From the cell containing the given text, extract its center point as (X, Y) coordinate. 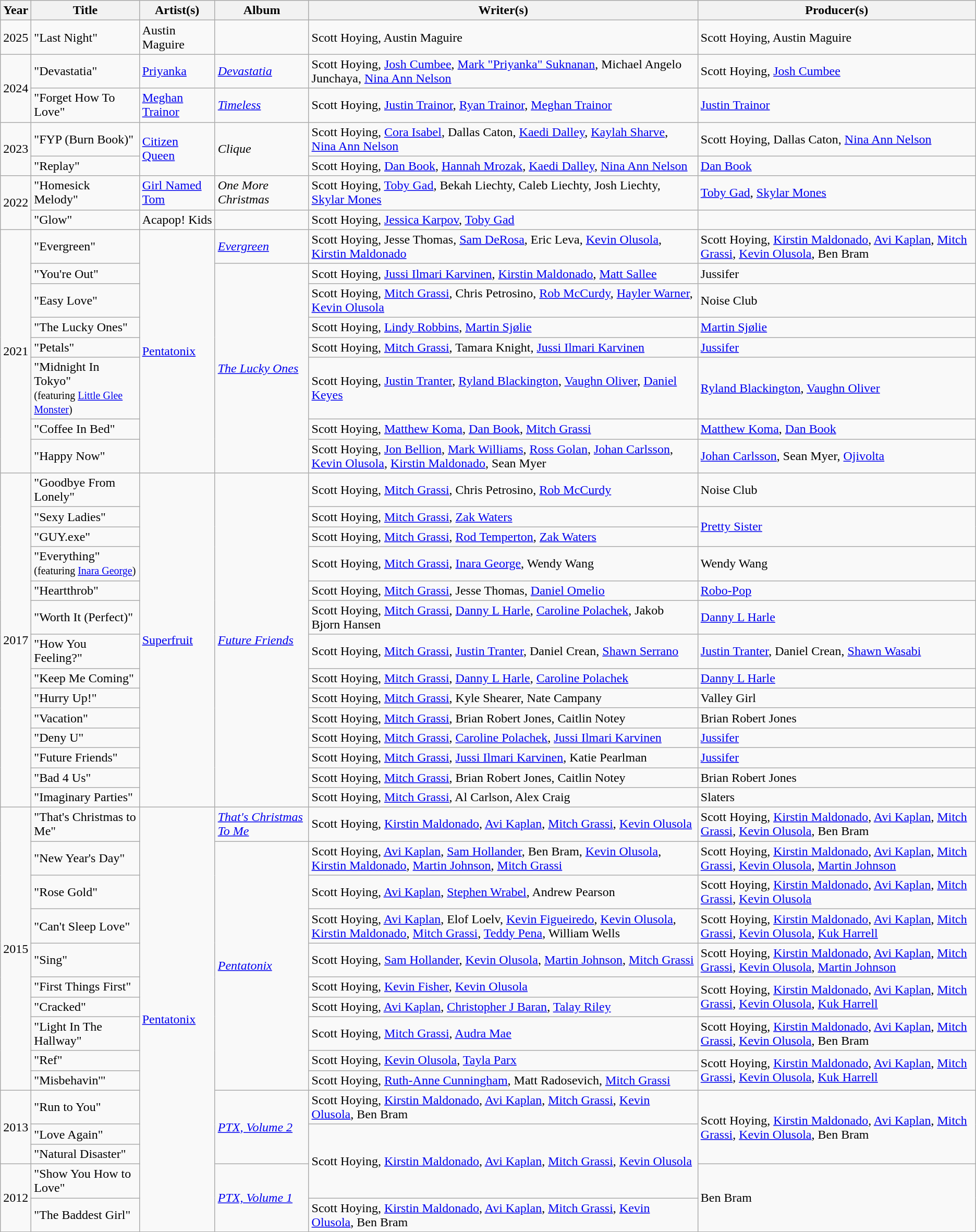
Scott Hoying, Mitch Grassi, Kyle Shearer, Nate Campany (503, 698)
"Happy Now" (86, 456)
2017 (16, 641)
"Future Friends" (86, 757)
Ryland Blackington, Vaughn Oliver (836, 388)
"Keep Me Coming" (86, 678)
Valley Girl (836, 698)
Scott Hoying, Mitch Grassi, Chris Petrosino, Rob McCurdy (503, 490)
Scott Hoying, Mitch Grassi, Caroline Polachek, Jussi Ilmari Karvinen (503, 738)
"Homesick Melody" (86, 193)
"Cracked" (86, 1007)
Scott Hoying, Mitch Grassi, Danny L Harle, Caroline Polachek, Jakob Bjorn Hansen (503, 618)
"The Lucky Ones" (86, 327)
"Midnight In Tokyo"(featuring Little Glee Monster) (86, 388)
Scott Hoying, Kevin Fisher, Kevin Olusola (503, 987)
Scott Hoying, Avi Kaplan, Christopher J Baran, Talay Riley (503, 1007)
Scott Hoying, Avi Kaplan, Elof Loelv, Kevin Figueiredo, Kevin Olusola, Kirstin Maldonado, Mitch Grassi, Teddy Pena, William Wells (503, 926)
Justin Tranter, Daniel Crean, Shawn Wasabi (836, 651)
Timeless (262, 105)
"Goodbye From Lonely" (86, 490)
Writer(s) (503, 10)
Slaters (836, 798)
Scott Hoying, Mitch Grassi, Rod Temperton, Zak Waters (503, 537)
Future Friends (262, 641)
Producer(s) (836, 10)
Scott Hoying, Jesse Thomas, Sam DeRosa, Eric Leva, Kevin Olusola, Kirstin Maldonado (503, 246)
"Deny U" (86, 738)
Ben Bram (836, 1198)
Acapop! Kids (177, 220)
Scott Hoying, Jessica Karpov, Toby Gad (503, 220)
Evergreen (262, 246)
Year (16, 10)
"Replay" (86, 166)
"Love Again" (86, 1134)
Dan Book (836, 166)
"Vacation" (86, 718)
Scott Hoying, Mitch Grassi, Inara George, Wendy Wang (503, 563)
Scott Hoying, Dan Book, Hannah Mrozak, Kaedi Dalley, Nina Ann Nelson (503, 166)
Scott Hoying, Mitch Grassi, Audra Mae (503, 1034)
"How You Feeling?" (86, 651)
"Natural Disaster" (86, 1154)
Scott Hoying, Justin Tranter, Ryland Blackington, Vaughn Oliver, Daniel Keyes (503, 388)
Scott Hoying, Jon Bellion, Mark Williams, Ross Golan, Johan Carlsson, Kevin Olusola, Kirstin Maldonado, Sean Myer (503, 456)
PTX, Volume 1 (262, 1198)
Girl Named Tom (177, 193)
Scott Hoying, Avi Kaplan, Stephen Wrabel, Andrew Pearson (503, 892)
Justin Trainor (836, 105)
Wendy Wang (836, 563)
Pretty Sister (836, 527)
Matthew Koma, Dan Book (836, 429)
2024 (16, 88)
Artist(s) (177, 10)
Meghan Trainor (177, 105)
Album (262, 10)
Scott Hoying, Mitch Grassi, Danny L Harle, Caroline Polachek (503, 678)
2025 (16, 38)
"Everything"(featuring Inara George) (86, 563)
The Lucky Ones (262, 368)
Robo-Pop (836, 590)
2015 (16, 949)
Title (86, 10)
Scott Hoying, Justin Trainor, Ryan Trainor, Meghan Trainor (503, 105)
Scott Hoying, Josh Cumbee (836, 71)
"Bad 4 Us" (86, 778)
"Run to You" (86, 1107)
2012 (16, 1198)
Johan Carlsson, Sean Myer, Ojivolta (836, 456)
"Can't Sleep Love" (86, 926)
One More Christmas (262, 193)
"Last Night" (86, 38)
"New Year's Day" (86, 859)
Scott Hoying, Mitch Grassi, Justin Tranter, Daniel Crean, Shawn Serrano (503, 651)
Priyanka (177, 71)
"Glow" (86, 220)
Devastatia (262, 71)
PTX, Volume 2 (262, 1127)
"That's Christmas to Me" (86, 824)
"FYP (Burn Book)" (86, 139)
"First Things First" (86, 987)
2013 (16, 1127)
Scott Hoying, Mitch Grassi, Zak Waters (503, 517)
Scott Hoying, Kevin Olusola, Tayla Parx (503, 1060)
"Easy Love" (86, 300)
"The Baddest Girl" (86, 1214)
"Petals" (86, 347)
Scott Hoying, Mitch Grassi, Jesse Thomas, Daniel Omelio (503, 590)
Citizen Queen (177, 149)
Martin Sjølie (836, 327)
Clique (262, 149)
"Worth It (Perfect)" (86, 618)
Scott Hoying, Mitch Grassi, Al Carlson, Alex Craig (503, 798)
Scott Hoying, Lindy Robbins, Martin Sjølie (503, 327)
Scott Hoying, Sam Hollander, Kevin Olusola, Martin Johnson, Mitch Grassi (503, 960)
"Coffee In Bed" (86, 429)
Scott Hoying, Ruth-Anne Cunningham, Matt Radosevich, Mitch Grassi (503, 1080)
Superfruit (177, 641)
"Imaginary Parties" (86, 798)
Scott Hoying, Jussi Ilmari Karvinen, Kirstin Maldonado, Matt Sallee (503, 273)
That's Christmas To Me (262, 824)
Scott Hoying, Mitch Grassi, Jussi Ilmari Karvinen, Katie Pearlman (503, 757)
"Evergreen" (86, 246)
"Heartthrob" (86, 590)
"Misbehavin'" (86, 1080)
"Show You How to Love" (86, 1181)
"Forget How To Love" (86, 105)
"You're Out" (86, 273)
2022 (16, 202)
"Sing" (86, 960)
"GUY.exe" (86, 537)
Scott Hoying, Mitch Grassi, Chris Petrosino, Rob McCurdy, Hayler Warner, Kevin Olusola (503, 300)
"Light In The Hallway" (86, 1034)
2023 (16, 149)
Scott Hoying, Matthew Koma, Dan Book, Mitch Grassi (503, 429)
Scott Hoying, Cora Isabel, Dallas Caton, Kaedi Dalley, Kaylah Sharve, Nina Ann Nelson (503, 139)
"Sexy Ladies" (86, 517)
"Hurry Up!" (86, 698)
Toby Gad, Skylar Mones (836, 193)
Scott Hoying, Dallas Caton, Nina Ann Nelson (836, 139)
"Rose Gold" (86, 892)
2021 (16, 351)
Austin Maguire (177, 38)
Scott Hoying, Avi Kaplan, Sam Hollander, Ben Bram, Kevin Olusola, Kirstin Maldonado, Martin Johnson, Mitch Grassi (503, 859)
Scott Hoying, Josh Cumbee, Mark "Priyanka" Suknanan, Michael Angelo Junchaya, Nina Ann Nelson (503, 71)
Scott Hoying, Toby Gad, Bekah Liechty, Caleb Liechty, Josh Liechty, Skylar Mones (503, 193)
Scott Hoying, Mitch Grassi, Tamara Knight, Jussi Ilmari Karvinen (503, 347)
"Devastatia" (86, 71)
"Ref" (86, 1060)
